Scan for the cell matching the given text and deliver its (X, Y) coordinate at center. 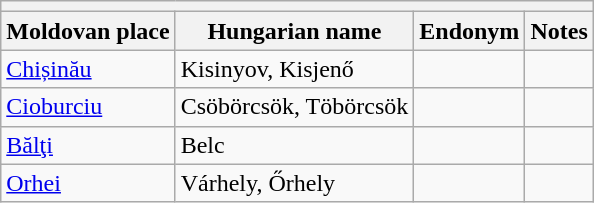
Chișinău (88, 69)
Orhei (88, 183)
Moldovan place (88, 31)
Endonym (470, 31)
Bălţi (88, 145)
Kisinyov, Kisjenő (294, 69)
Belc (294, 145)
Notes (559, 31)
Cioburciu (88, 107)
Várhely, Őrhely (294, 183)
Csöbörcsök, Töbörcsök (294, 107)
Hungarian name (294, 31)
